Extract the (X, Y) coordinate from the center of the cell holding the provided text.  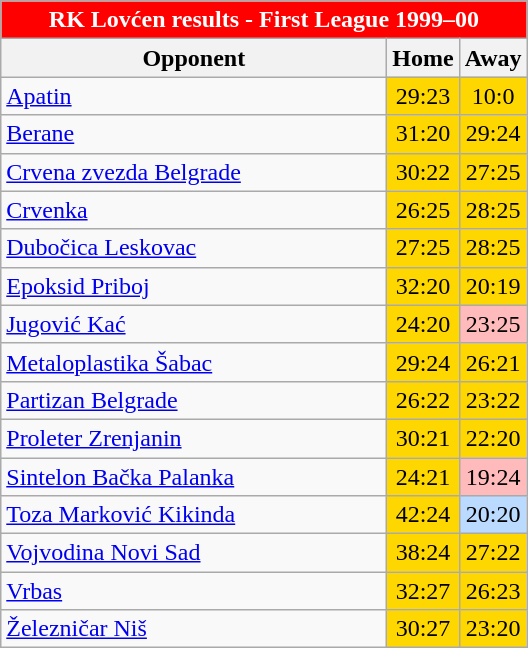
20:19 (493, 286)
23:25 (493, 324)
Crvena zvezda Belgrade (194, 172)
24:21 (423, 477)
Sintelon Bačka Palanka (194, 477)
32:20 (423, 286)
26:22 (423, 400)
30:27 (423, 629)
RK Lovćen results - First League 1999–00 (264, 20)
22:20 (493, 438)
Vojvodina Novi Sad (194, 553)
Apatin (194, 96)
23:22 (493, 400)
26:23 (493, 591)
26:25 (423, 210)
Opponent (194, 58)
Berane (194, 134)
Metaloplastika Šabac (194, 362)
31:20 (423, 134)
23:20 (493, 629)
Vrbas (194, 591)
10:0 (493, 96)
Dubočica Leskovac (194, 248)
Home (423, 58)
20:20 (493, 515)
32:27 (423, 591)
42:24 (423, 515)
Toza Marković Kikinda (194, 515)
Epoksid Priboj (194, 286)
30:21 (423, 438)
Proleter Zrenjanin (194, 438)
Away (493, 58)
Partizan Belgrade (194, 400)
Crvenka (194, 210)
Jugović Kać (194, 324)
30:22 (423, 172)
24:20 (423, 324)
19:24 (493, 477)
27:22 (493, 553)
Železničar Niš (194, 629)
29:23 (423, 96)
26:21 (493, 362)
38:24 (423, 553)
